Capture the cell that displays the provided text and extract its [x, y] central coordinate. 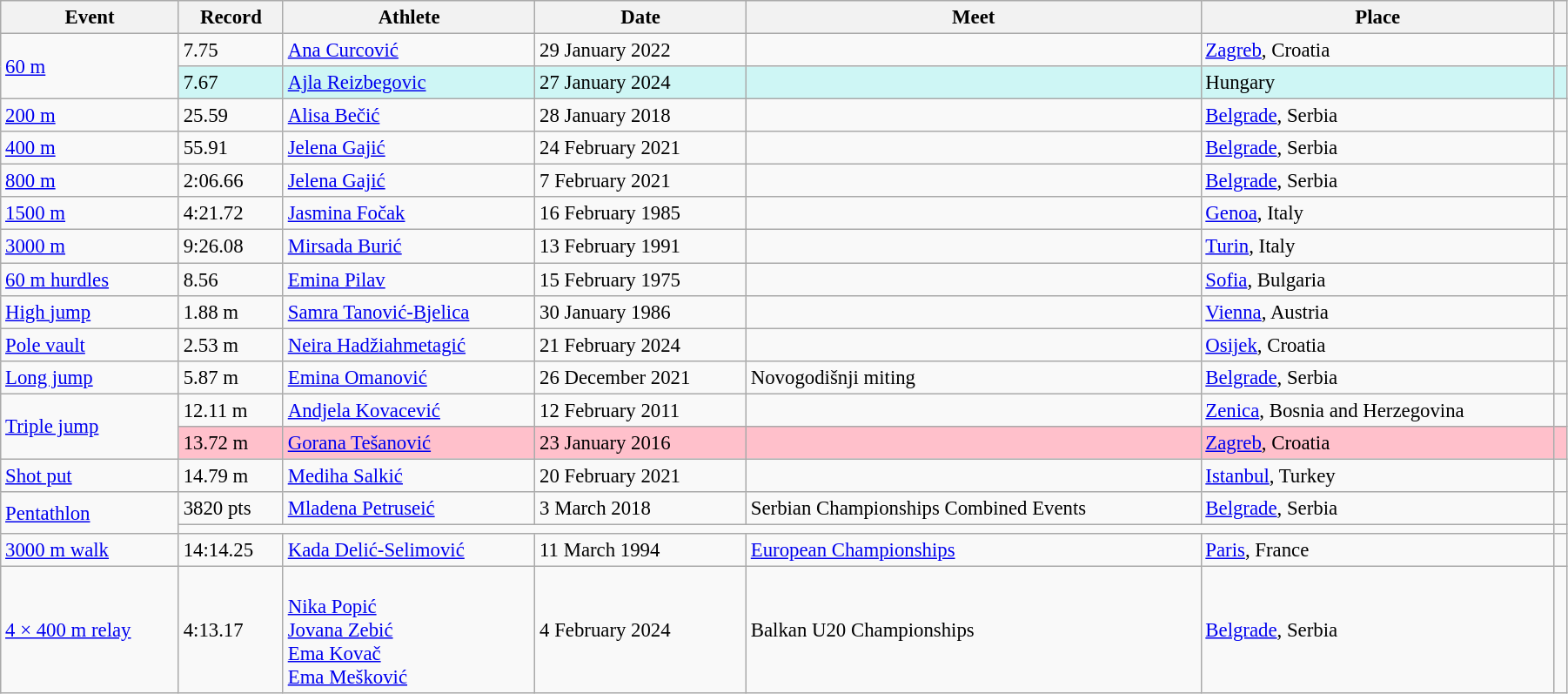
3820 pts [231, 509]
Nika PopićJovana ZebićEma KovačEma Mešković [409, 630]
Emina Omanović [409, 377]
Samra Tanović-Bjelica [409, 312]
4 × 400 m relay [90, 630]
Turin, Italy [1377, 246]
Osijek, Croatia [1377, 345]
Athlete [409, 17]
7.75 [231, 51]
Hungary [1377, 83]
400 m [90, 148]
Novogodišnji miting [973, 377]
27 January 2024 [640, 83]
Place [1377, 17]
Sofia, Bulgaria [1377, 280]
Triple jump [90, 427]
800 m [90, 181]
Date [640, 17]
Kada Delić-Selimović [409, 550]
12 February 2011 [640, 410]
Mirsada Burić [409, 246]
2:06.66 [231, 181]
Andjela Kovacević [409, 410]
9:26.08 [231, 246]
25.59 [231, 116]
30 January 1986 [640, 312]
Pole vault [90, 345]
20 February 2021 [640, 475]
16 February 1985 [640, 213]
Emina Pilav [409, 280]
29 January 2022 [640, 51]
14:14.25 [231, 550]
8.56 [231, 280]
Shot put [90, 475]
Jasmina Fočak [409, 213]
1.88 m [231, 312]
Genoa, Italy [1377, 213]
Zenica, Bosnia and Herzegovina [1377, 410]
3000 m walk [90, 550]
Ana Curcović [409, 51]
28 January 2018 [640, 116]
Record [231, 17]
Vienna, Austria [1377, 312]
55.91 [231, 148]
26 December 2021 [640, 377]
4:13.17 [231, 630]
Paris, France [1377, 550]
Neira Hadžiahmetagić [409, 345]
14.79 m [231, 475]
24 February 2021 [640, 148]
23 January 2016 [640, 443]
Gorana Tešanović [409, 443]
60 m [90, 66]
1500 m [90, 213]
60 m hurdles [90, 280]
Mediha Salkić [409, 475]
Ajla Reizbegovic [409, 83]
13 February 1991 [640, 246]
2.53 m [231, 345]
Alisa Bečić [409, 116]
Long jump [90, 377]
Balkan U20 Championships [973, 630]
Istanbul, Turkey [1377, 475]
13.72 m [231, 443]
3000 m [90, 246]
12.11 m [231, 410]
Event [90, 17]
15 February 1975 [640, 280]
21 February 2024 [640, 345]
11 March 1994 [640, 550]
200 m [90, 116]
7.67 [231, 83]
Meet [973, 17]
European Championships [973, 550]
Pentathlon [90, 513]
4 February 2024 [640, 630]
3 March 2018 [640, 509]
Mladena Petruseić [409, 509]
7 February 2021 [640, 181]
High jump [90, 312]
5.87 m [231, 377]
Serbian Championships Combined Events [973, 509]
4:21.72 [231, 213]
